Return the (X, Y) coordinate for the center point of the cell that contains the specified text.  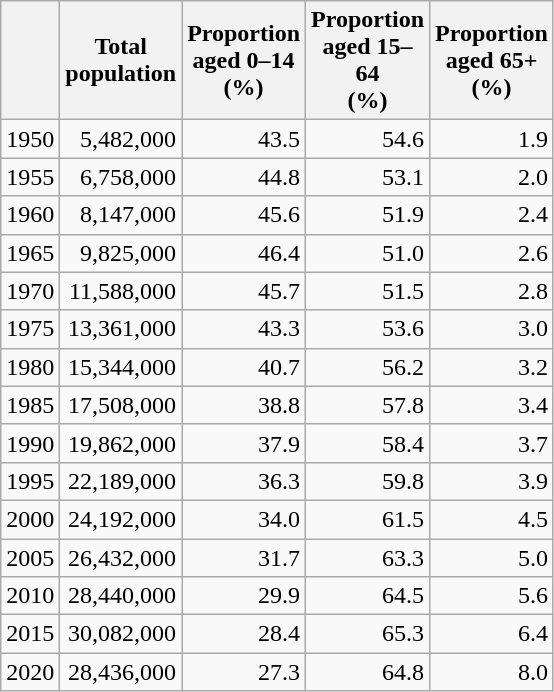
63.3 (368, 557)
Proportionaged 15–64(%) (368, 60)
2.4 (492, 215)
4.5 (492, 519)
19,862,000 (121, 443)
53.1 (368, 177)
11,588,000 (121, 291)
1985 (30, 405)
3.4 (492, 405)
64.8 (368, 672)
30,082,000 (121, 634)
40.7 (244, 367)
37.9 (244, 443)
6.4 (492, 634)
8.0 (492, 672)
46.4 (244, 253)
1975 (30, 329)
1980 (30, 367)
51.9 (368, 215)
43.5 (244, 139)
64.5 (368, 596)
5.6 (492, 596)
31.7 (244, 557)
58.4 (368, 443)
3.9 (492, 481)
8,147,000 (121, 215)
2.0 (492, 177)
Proportionaged 65+(%) (492, 60)
26,432,000 (121, 557)
1960 (30, 215)
3.7 (492, 443)
51.5 (368, 291)
13,361,000 (121, 329)
2.6 (492, 253)
65.3 (368, 634)
2.8 (492, 291)
1970 (30, 291)
Total population (121, 60)
53.6 (368, 329)
1990 (30, 443)
1955 (30, 177)
56.2 (368, 367)
2015 (30, 634)
3.2 (492, 367)
45.6 (244, 215)
15,344,000 (121, 367)
2000 (30, 519)
27.3 (244, 672)
9,825,000 (121, 253)
1950 (30, 139)
1995 (30, 481)
38.8 (244, 405)
2020 (30, 672)
28.4 (244, 634)
2005 (30, 557)
5.0 (492, 557)
2010 (30, 596)
57.8 (368, 405)
28,440,000 (121, 596)
43.3 (244, 329)
28,436,000 (121, 672)
6,758,000 (121, 177)
59.8 (368, 481)
Proportionaged 0–14(%) (244, 60)
34.0 (244, 519)
24,192,000 (121, 519)
3.0 (492, 329)
29.9 (244, 596)
44.8 (244, 177)
36.3 (244, 481)
22,189,000 (121, 481)
17,508,000 (121, 405)
61.5 (368, 519)
54.6 (368, 139)
45.7 (244, 291)
1965 (30, 253)
5,482,000 (121, 139)
1.9 (492, 139)
51.0 (368, 253)
